Locate the cell with the specified text and output its [X, Y] center coordinate. 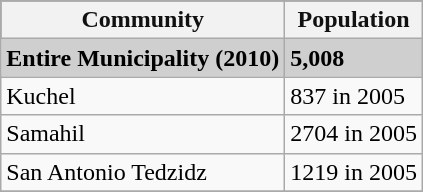
Population [354, 20]
Community [143, 20]
San Antonio Tedzidz [143, 172]
Samahil [143, 134]
Entire Municipality (2010) [143, 58]
837 in 2005 [354, 96]
1219 in 2005 [354, 172]
5,008 [354, 58]
2704 in 2005 [354, 134]
Kuchel [143, 96]
